For the text-containing cell, return its midpoint in (x, y) coordinate format. 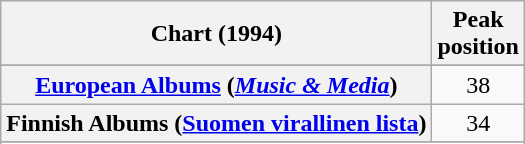
38 (478, 85)
European Albums (Music & Media) (216, 85)
Finnish Albums (Suomen virallinen lista) (216, 123)
Chart (1994) (216, 34)
Peakposition (478, 34)
34 (478, 123)
